Search for the cell housing the specified text and yield its (X, Y) center coordinate. 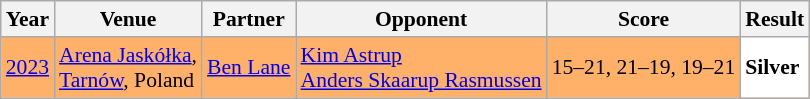
Arena Jaskółka,Tarnów, Poland (128, 68)
Venue (128, 19)
Ben Lane (248, 68)
2023 (28, 68)
Kim Astrup Anders Skaarup Rasmussen (422, 68)
Partner (248, 19)
Opponent (422, 19)
Result (774, 19)
Year (28, 19)
Score (644, 19)
15–21, 21–19, 19–21 (644, 68)
Silver (774, 68)
